For the text-containing cell, return its midpoint in (x, y) coordinate format. 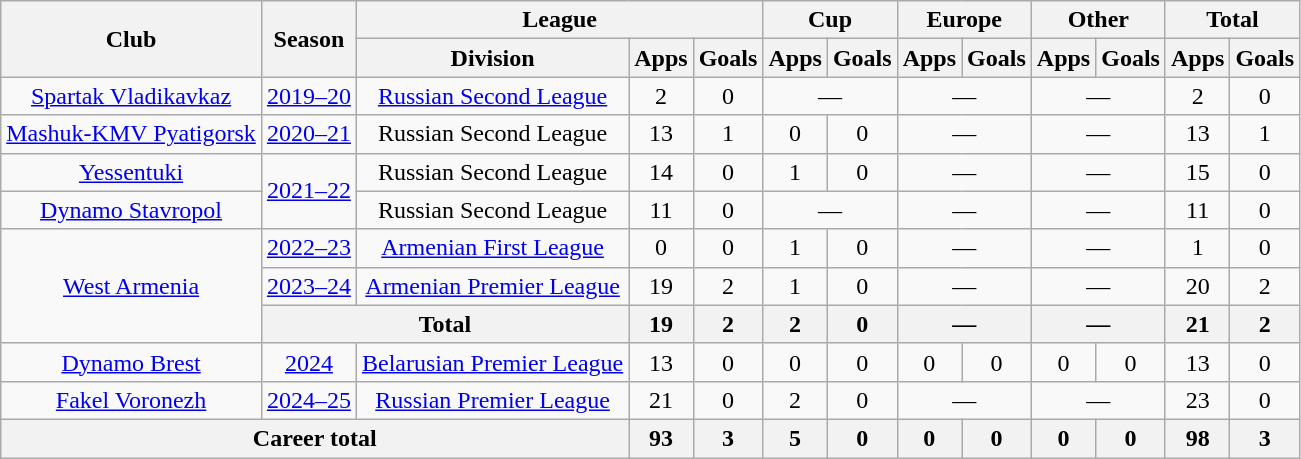
League (559, 20)
23 (1197, 400)
Cup (830, 20)
2020–21 (308, 134)
Club (132, 39)
Armenian Premier League (492, 286)
93 (661, 438)
2019–20 (308, 96)
20 (1197, 286)
Belarusian Premier League (492, 362)
Dynamo Brest (132, 362)
Mashuk-KMV Pyatigorsk (132, 134)
Yessentuki (132, 172)
5 (795, 438)
West Armenia (132, 286)
2024 (308, 362)
Season (308, 39)
2023–24 (308, 286)
Fakel Voronezh (132, 400)
2022–23 (308, 248)
98 (1197, 438)
Division (492, 58)
15 (1197, 172)
Spartak Vladikavkaz (132, 96)
14 (661, 172)
Europe (964, 20)
Russian Premier League (492, 400)
Dynamo Stavropol (132, 210)
2024–25 (308, 400)
2021–22 (308, 191)
Career total (315, 438)
Other (1098, 20)
Armenian First League (492, 248)
